Output the (X, Y) coordinate of the center of the cell containing the given text.  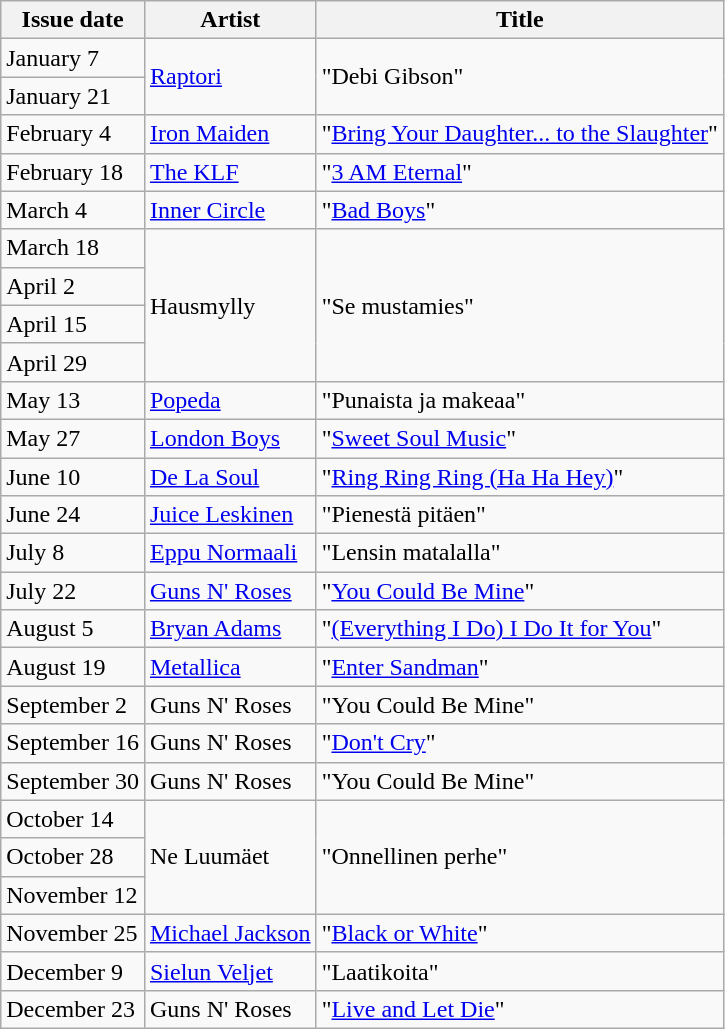
May 27 (73, 438)
"Don't Cry" (520, 743)
"Pienestä pitäen" (520, 515)
"Onnellinen perhe" (520, 857)
March 4 (73, 210)
"(Everything I Do) I Do It for You" (520, 629)
"Bring Your Daughter... to the Slaughter" (520, 134)
July 8 (73, 553)
January 7 (73, 58)
April 29 (73, 362)
"Black or White" (520, 933)
September 2 (73, 705)
June 24 (73, 515)
Michael Jackson (230, 933)
"Lensin matalalla" (520, 553)
"Debi Gibson" (520, 77)
December 9 (73, 971)
January 21 (73, 96)
Iron Maiden (230, 134)
"3 AM Eternal" (520, 172)
August 5 (73, 629)
"Sweet Soul Music" (520, 438)
Raptori (230, 77)
December 23 (73, 1009)
September 16 (73, 743)
November 25 (73, 933)
October 14 (73, 819)
Inner Circle (230, 210)
"Punaista ja makeaa" (520, 400)
November 12 (73, 895)
London Boys (230, 438)
Sielun Veljet (230, 971)
Ne Luumäet (230, 857)
Artist (230, 20)
July 22 (73, 591)
February 4 (73, 134)
"Live and Let Die" (520, 1009)
"Bad Boys" (520, 210)
Metallica (230, 667)
"Enter Sandman" (520, 667)
Juice Leskinen (230, 515)
March 18 (73, 248)
August 19 (73, 667)
September 30 (73, 781)
De La Soul (230, 477)
"Ring Ring Ring (Ha Ha Hey)" (520, 477)
February 18 (73, 172)
April 2 (73, 286)
Issue date (73, 20)
The KLF (230, 172)
Popeda (230, 400)
Title (520, 20)
April 15 (73, 324)
"Laatikoita" (520, 971)
Bryan Adams (230, 629)
June 10 (73, 477)
October 28 (73, 857)
Eppu Normaali (230, 553)
"Se mustamies" (520, 305)
May 13 (73, 400)
Hausmylly (230, 305)
